Output the [x, y] coordinate of the center of the cell containing the given text.  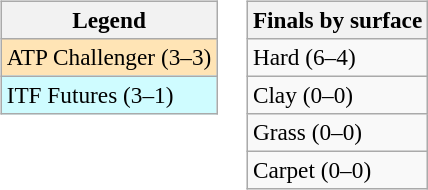
Hard (6–4) [337, 57]
Finals by surface [337, 20]
Carpet (0–0) [337, 171]
ITF Futures (3–1) [108, 95]
ATP Challenger (3–3) [108, 57]
Clay (0–0) [337, 95]
Grass (0–0) [337, 133]
Legend [108, 20]
